For the text-containing cell, return its midpoint in [x, y] coordinate format. 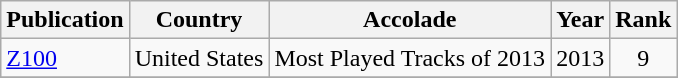
Rank [644, 20]
2013 [580, 58]
Year [580, 20]
Publication [65, 20]
Most Played Tracks of 2013 [410, 58]
Country [199, 20]
United States [199, 58]
Z100 [65, 58]
9 [644, 58]
Accolade [410, 20]
